Pinpoint the cell where the given text exists, returning its [X, Y] midpoint coordinate. 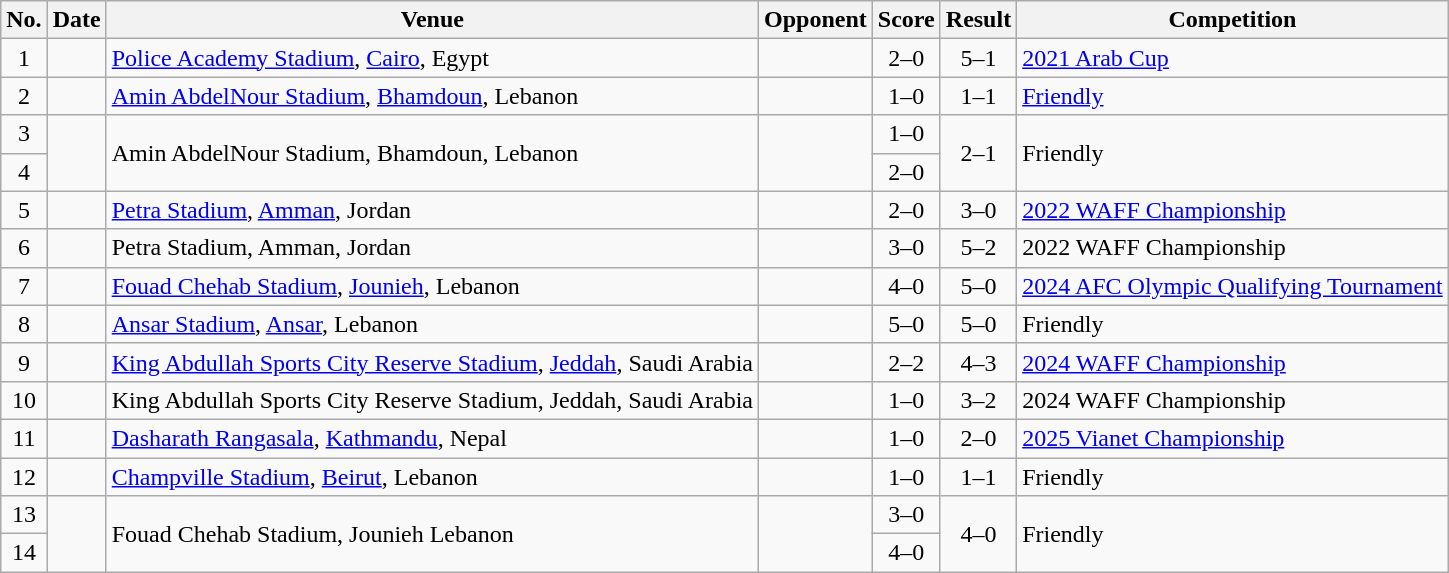
Venue [432, 20]
6 [24, 248]
Date [76, 20]
Champville Stadium, Beirut, Lebanon [432, 477]
4–3 [978, 362]
2021 Arab Cup [1233, 58]
Fouad Chehab Stadium, Jounieh Lebanon [432, 534]
Result [978, 20]
Dasharath Rangasala, Kathmandu, Nepal [432, 438]
5–2 [978, 248]
2025 Vianet Championship [1233, 438]
5 [24, 210]
2–1 [978, 153]
2–2 [906, 362]
3 [24, 134]
3–2 [978, 400]
13 [24, 515]
5–1 [978, 58]
Ansar Stadium, Ansar, Lebanon [432, 324]
Opponent [816, 20]
11 [24, 438]
10 [24, 400]
2024 AFC Olympic Qualifying Tournament [1233, 286]
Competition [1233, 20]
9 [24, 362]
Police Academy Stadium, Cairo, Egypt [432, 58]
14 [24, 553]
4 [24, 172]
2 [24, 96]
Fouad Chehab Stadium, Jounieh, Lebanon [432, 286]
8 [24, 324]
1 [24, 58]
7 [24, 286]
No. [24, 20]
Score [906, 20]
12 [24, 477]
